Scan for the cell matching the given text and deliver its [x, y] coordinate at center. 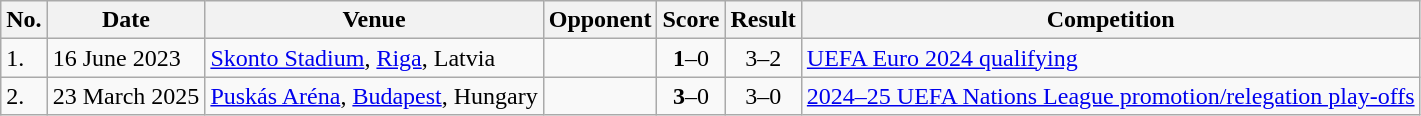
16 June 2023 [126, 58]
Venue [374, 20]
3–2 [763, 58]
1–0 [691, 58]
UEFA Euro 2024 qualifying [1110, 58]
Date [126, 20]
1. [24, 58]
Skonto Stadium, Riga, Latvia [374, 58]
Result [763, 20]
2. [24, 96]
No. [24, 20]
23 March 2025 [126, 96]
Competition [1110, 20]
Score [691, 20]
Puskás Aréna, Budapest, Hungary [374, 96]
Opponent [600, 20]
2024–25 UEFA Nations League promotion/relegation play-offs [1110, 96]
